Scan for the cell matching the given text and deliver its [X, Y] coordinate at center. 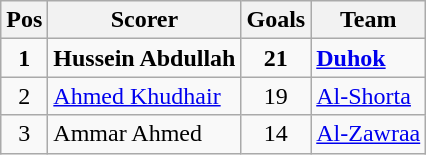
1 [24, 58]
Al-Shorta [368, 96]
Ahmed Khudhair [144, 96]
Pos [24, 20]
Goals [276, 20]
Team [368, 20]
21 [276, 58]
2 [24, 96]
Al-Zawraa [368, 134]
Ammar Ahmed [144, 134]
19 [276, 96]
Scorer [144, 20]
Hussein Abdullah [144, 58]
3 [24, 134]
Duhok [368, 58]
14 [276, 134]
